Scan for the cell matching the given text and deliver its (x, y) coordinate at center. 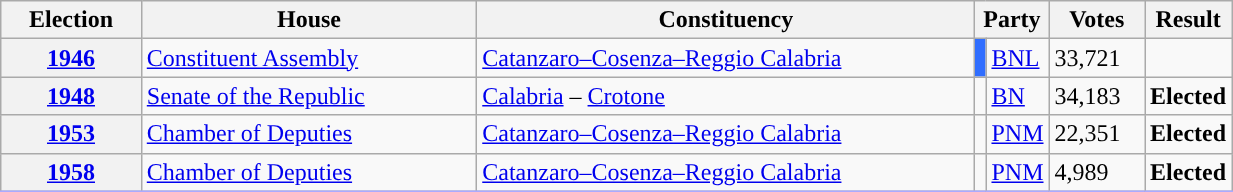
1953 (72, 134)
BN (1018, 96)
BNL (1018, 58)
1948 (72, 96)
Election (72, 20)
Constituency (726, 20)
4,989 (1097, 172)
Votes (1097, 20)
Senate of the Republic (308, 96)
1946 (72, 58)
Party (1012, 20)
22,351 (1097, 134)
Result (1188, 20)
33,721 (1097, 58)
Constituent Assembly (308, 58)
34,183 (1097, 96)
1958 (72, 172)
House (308, 20)
Calabria – Crotone (726, 96)
